Extract the [x, y] coordinate from the center of the cell holding the provided text.  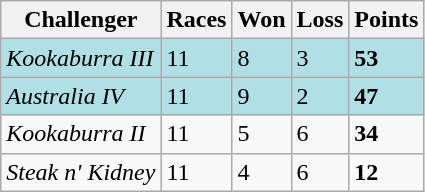
12 [386, 172]
34 [386, 134]
Kookaburra II [81, 134]
4 [262, 172]
Loss [320, 20]
Races [196, 20]
Australia IV [81, 96]
9 [262, 96]
3 [320, 58]
47 [386, 96]
53 [386, 58]
5 [262, 134]
Points [386, 20]
Won [262, 20]
2 [320, 96]
8 [262, 58]
Kookaburra III [81, 58]
Challenger [81, 20]
Steak n' Kidney [81, 172]
